Find where the given text appears and provide that cell's center as (X, Y) coordinate. 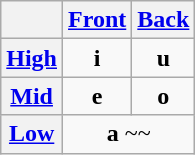
Back (164, 20)
Front (98, 20)
Mid (32, 96)
i (98, 58)
a ~~ (129, 134)
u (164, 58)
High (32, 58)
e (98, 96)
Low (32, 134)
o (164, 96)
